Return (x, y) of the center of cell containing provided text 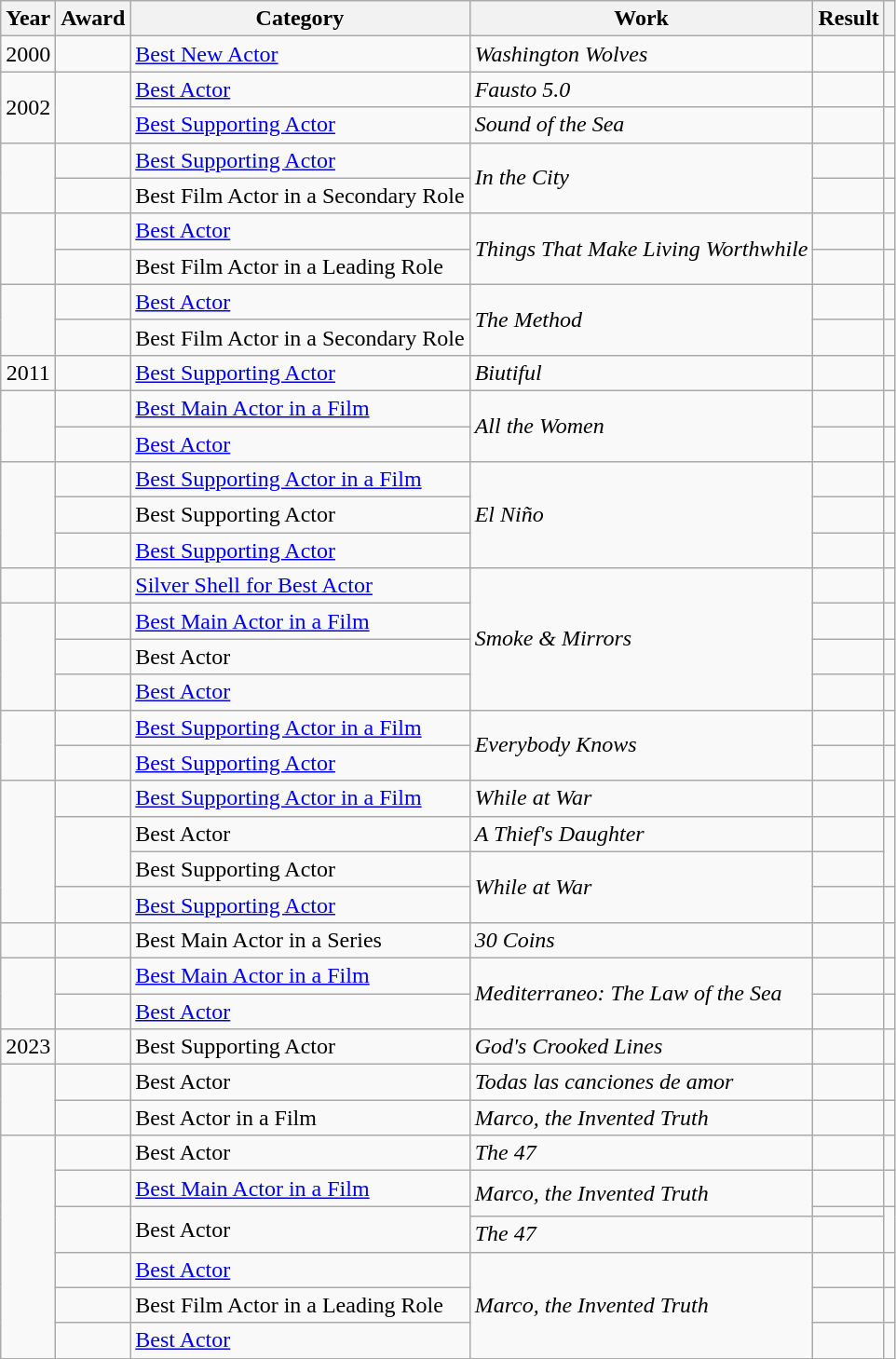
2011 (28, 373)
Biutiful (641, 373)
God's Crooked Lines (641, 1047)
Year (28, 19)
2023 (28, 1047)
A Thief's Daughter (641, 834)
Fausto 5.0 (641, 89)
2002 (28, 107)
Sound of the Sea (641, 125)
Things That Make Living Worthwhile (641, 249)
Mediterraneo: The Law of the Sea (641, 993)
Washington Wolves (641, 54)
Silver Shell for Best Actor (300, 586)
Result (848, 19)
Best Main Actor in a Series (300, 940)
Everybody Knows (641, 745)
2000 (28, 54)
30 Coins (641, 940)
El Niño (641, 515)
Best Actor in a Film (300, 1118)
Work (641, 19)
All the Women (641, 426)
Category (300, 19)
Award (93, 19)
In the City (641, 178)
The Method (641, 319)
Smoke & Mirrors (641, 639)
Todas las canciones de amor (641, 1082)
Best New Actor (300, 54)
